Extract the (x, y) coordinate from the center of the cell holding the provided text.  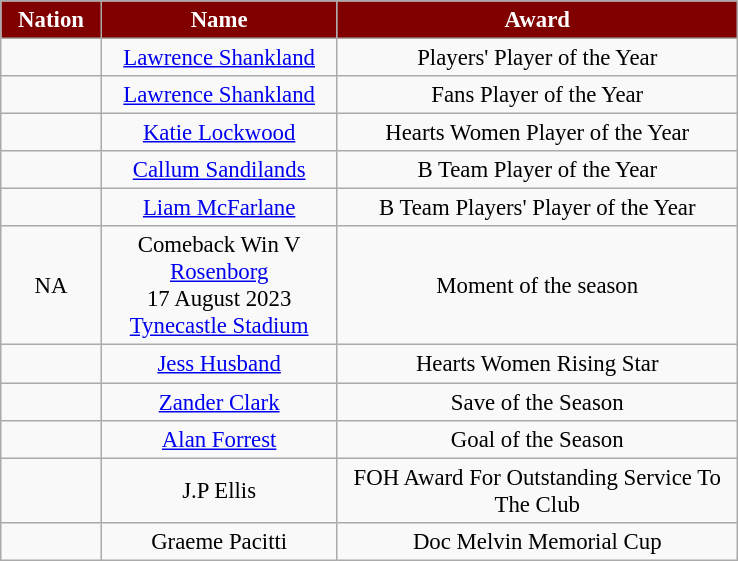
B Team Players' Player of the Year (538, 208)
Graeme Pacitti (219, 541)
Hearts Women Player of the Year (538, 133)
Fans Player of the Year (538, 95)
Callum Sandilands (219, 170)
Comeback Win V Rosenborg17 August 2023Tynecastle Stadium (219, 286)
NA (52, 286)
Alan Forrest (219, 439)
Liam McFarlane (219, 208)
Katie Lockwood (219, 133)
Award (538, 20)
J.P Ellis (219, 490)
Hearts Women Rising Star (538, 364)
B Team Player of the Year (538, 170)
Goal of the Season (538, 439)
Nation (52, 20)
FOH Award For Outstanding Service To The Club (538, 490)
Name (219, 20)
Moment of the season (538, 286)
Doc Melvin Memorial Cup (538, 541)
Save of the Season (538, 402)
Players' Player of the Year (538, 58)
Jess Husband (219, 364)
Zander Clark (219, 402)
